Output the (X, Y) coordinate of the center of the cell containing the given text.  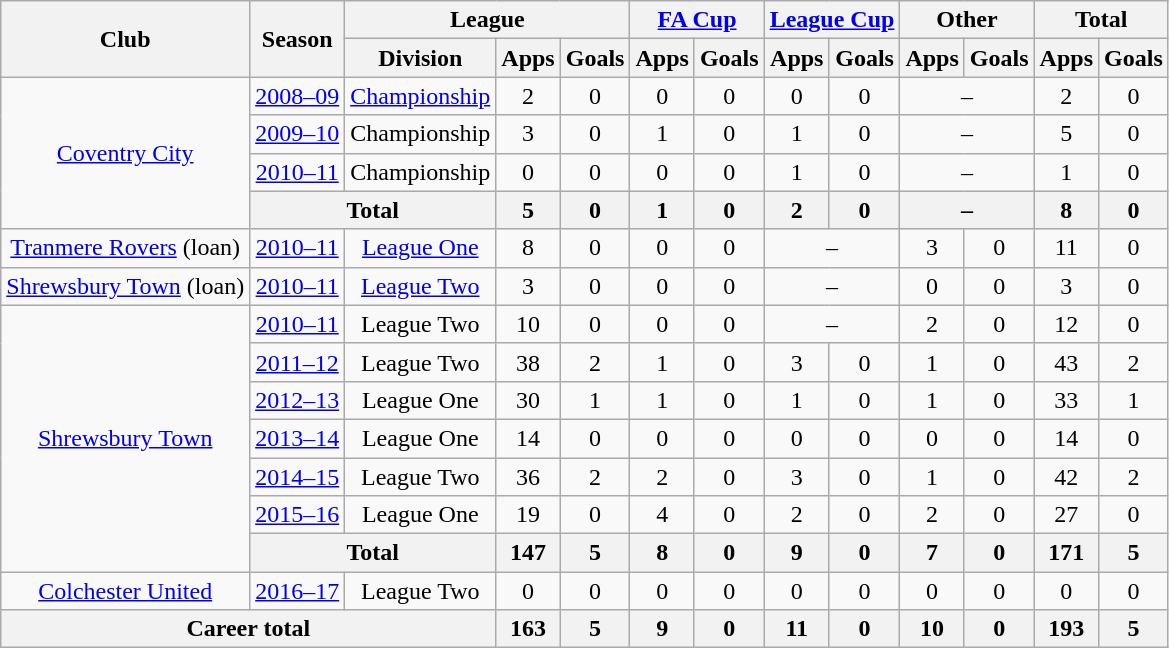
2015–16 (298, 515)
Shrewsbury Town (loan) (126, 286)
2013–14 (298, 438)
League Cup (832, 20)
Coventry City (126, 153)
Season (298, 39)
30 (528, 400)
7 (932, 553)
2008–09 (298, 96)
Other (967, 20)
36 (528, 477)
Colchester United (126, 591)
2009–10 (298, 134)
33 (1066, 400)
2016–17 (298, 591)
Division (420, 58)
193 (1066, 629)
12 (1066, 324)
27 (1066, 515)
Tranmere Rovers (loan) (126, 248)
42 (1066, 477)
19 (528, 515)
Club (126, 39)
Career total (248, 629)
Shrewsbury Town (126, 438)
2014–15 (298, 477)
League (488, 20)
FA Cup (697, 20)
171 (1066, 553)
2011–12 (298, 362)
147 (528, 553)
4 (662, 515)
43 (1066, 362)
163 (528, 629)
38 (528, 362)
2012–13 (298, 400)
